Extract the (X, Y) coordinate from the center of the cell holding the provided text.  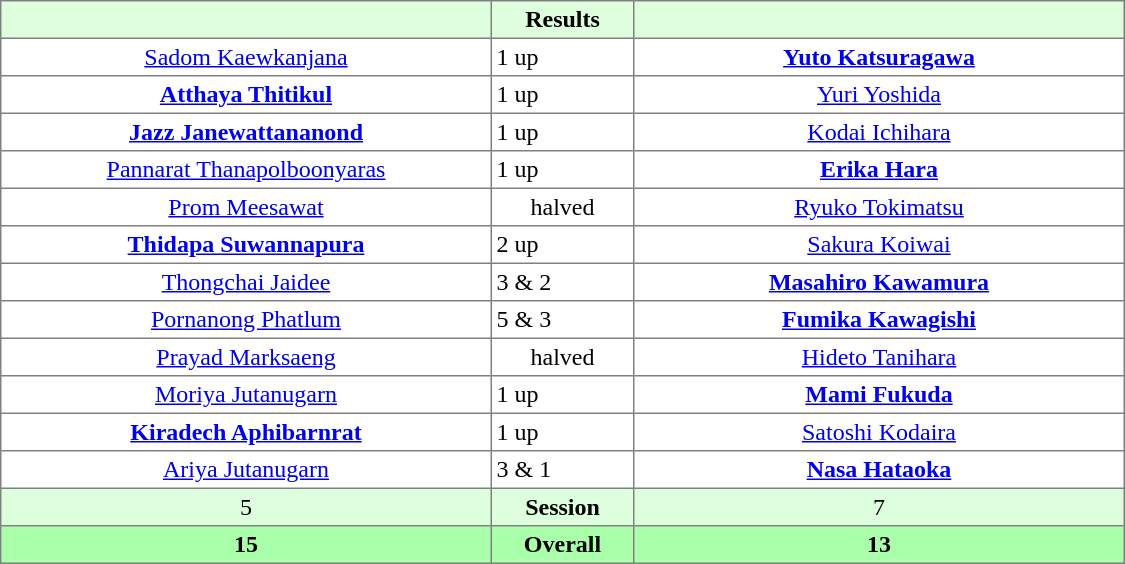
Satoshi Kodaira (879, 432)
13 (879, 545)
Pannarat Thanapolboonyaras (246, 170)
Erika Hara (879, 170)
Results (562, 20)
Sakura Koiwai (879, 245)
Yuri Yoshida (879, 95)
Kiradech Aphibarnrat (246, 432)
Fumika Kawagishi (879, 320)
5 & 3 (562, 320)
Session (562, 507)
Moriya Jutanugarn (246, 395)
Pornanong Phatlum (246, 320)
15 (246, 545)
2 up (562, 245)
Sadom Kaewkanjana (246, 57)
5 (246, 507)
Hideto Tanihara (879, 357)
Prom Meesawat (246, 207)
Masahiro Kawamura (879, 282)
Overall (562, 545)
Thidapa Suwannapura (246, 245)
Prayad Marksaeng (246, 357)
Nasa Hataoka (879, 470)
Mami Fukuda (879, 395)
Atthaya Thitikul (246, 95)
Kodai Ichihara (879, 132)
7 (879, 507)
3 & 1 (562, 470)
Jazz Janewattananond (246, 132)
Ariya Jutanugarn (246, 470)
Ryuko Tokimatsu (879, 207)
Yuto Katsuragawa (879, 57)
Thongchai Jaidee (246, 282)
3 & 2 (562, 282)
